Detect which cell encompasses the target text, then output its [X, Y] center coordinate. 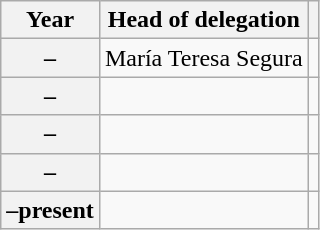
María Teresa Segura [204, 58]
–present [50, 210]
Year [50, 20]
Head of delegation [204, 20]
